Output the (x, y) coordinate of the center of the cell containing the given text.  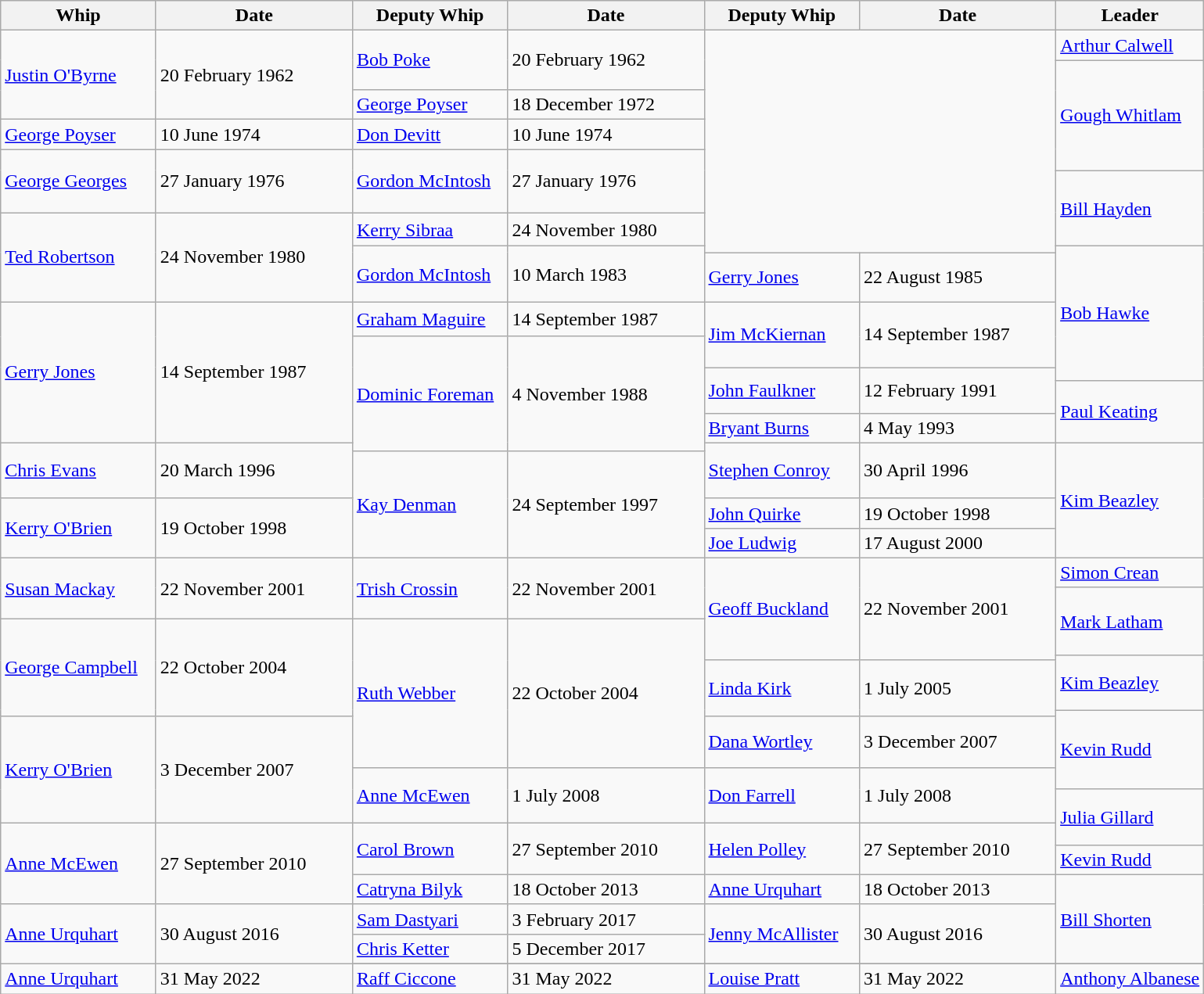
Chris Ketter (430, 949)
Jenny McAllister (782, 934)
Paul Keating (1130, 411)
Dana Wortley (782, 741)
Linda Kirk (782, 688)
Don Farrell (782, 795)
Bill Shorten (1130, 919)
Kerry Sibraa (430, 230)
Geoff Buckland (782, 608)
10 March 1983 (606, 274)
30 April 1996 (958, 471)
24 September 1997 (606, 504)
Stephen Conroy (782, 471)
Julia Gillard (1130, 816)
3 February 2017 (606, 919)
Trish Crossin (430, 588)
George Georges (78, 181)
Bill Hayden (1130, 208)
18 December 1972 (606, 105)
Sam Dastyari (430, 919)
Gough Whitlam (1130, 116)
Ruth Webber (430, 694)
Leader (1130, 16)
Don Devitt (430, 135)
Jim McKiernan (782, 335)
4 November 1988 (606, 393)
20 March 1996 (253, 471)
5 December 2017 (606, 949)
Joe Ludwig (782, 543)
Anthony Albanese (1130, 979)
Louise Pratt (782, 979)
John Faulkner (782, 390)
Bob Poke (430, 60)
Bob Hawke (1130, 313)
Simon Crean (1130, 572)
Carol Brown (430, 849)
Justin O'Byrne (78, 75)
Mark Latham (1130, 621)
Ted Robertson (78, 257)
Graham Maguire (430, 319)
Dominic Foreman (430, 393)
1 July 2005 (958, 688)
Chris Evans (78, 471)
Raff Ciccone (430, 979)
John Quirke (782, 513)
Susan Mackay (78, 588)
Arthur Calwell (1130, 45)
22 August 1985 (958, 277)
Catryna Bilyk (430, 889)
4 May 1993 (958, 428)
17 August 2000 (958, 543)
12 February 1991 (958, 390)
George Campbell (78, 668)
Whip (78, 16)
Kay Denman (430, 504)
Bryant Burns (782, 428)
Helen Polley (782, 849)
